Locate the cell with the specified text and output its (X, Y) center coordinate. 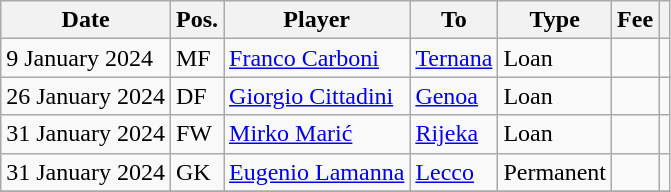
GK (196, 172)
To (454, 20)
MF (196, 58)
26 January 2024 (86, 96)
9 January 2024 (86, 58)
Type (555, 20)
Permanent (555, 172)
Franco Carboni (317, 58)
Player (317, 20)
Rijeka (454, 134)
Lecco (454, 172)
Date (86, 20)
FW (196, 134)
Pos. (196, 20)
Giorgio Cittadini (317, 96)
Eugenio Lamanna (317, 172)
Mirko Marić (317, 134)
Genoa (454, 96)
Ternana (454, 58)
Fee (636, 20)
DF (196, 96)
